Find where the given text appears and provide that cell's center as (x, y) coordinate. 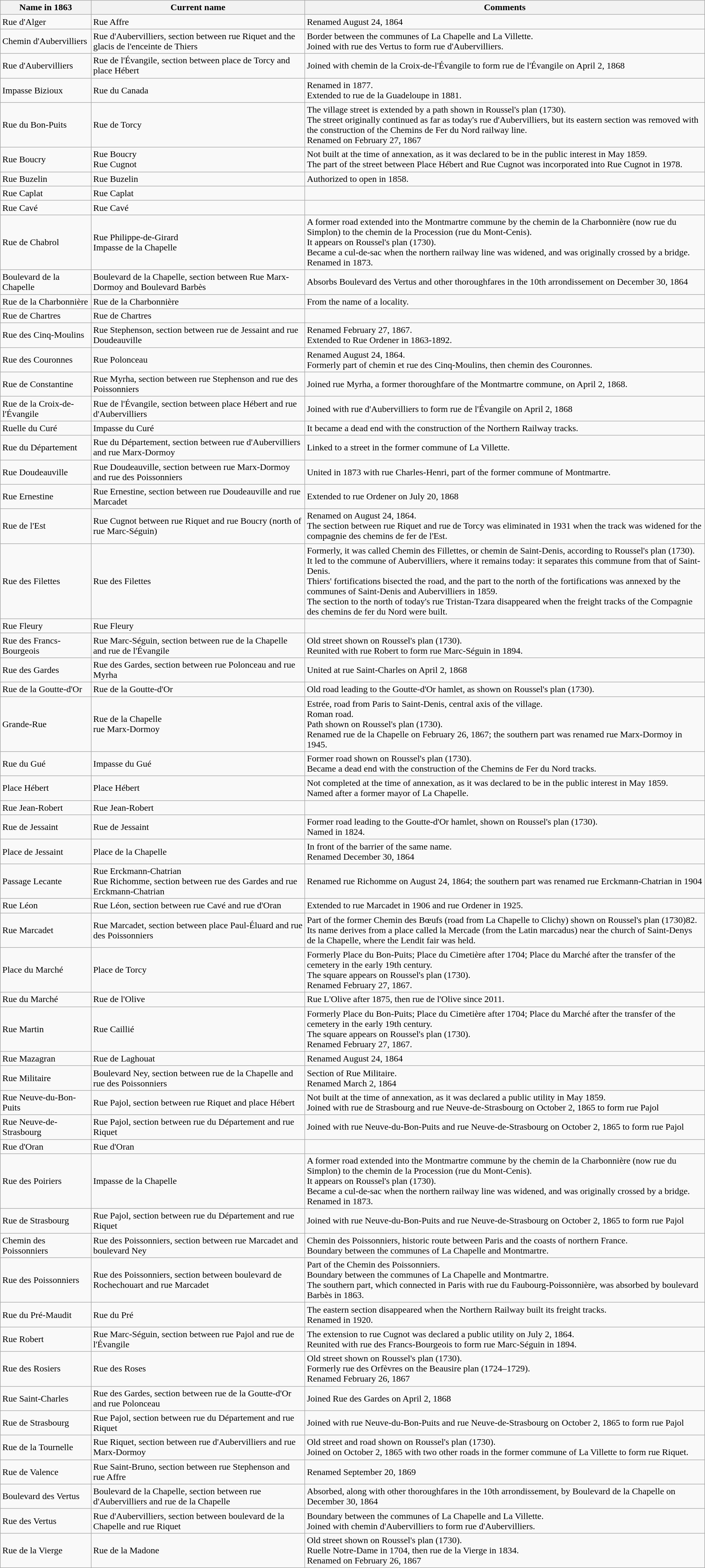
Rue de la Madone (198, 1550)
Rue Stephenson, section between rue de Jessaint and rue Doudeauville (198, 335)
Rue du Marché (46, 999)
Rue du Gué (46, 764)
Rue de l'Évangile, section between place de Torcy and place Hébert (198, 66)
Rue de Torcy (198, 125)
Boulevard des Vertus (46, 1496)
Rue Doudeauville (46, 472)
Impasse du Curé (198, 428)
Rue L'Olive after 1875, then rue de l'Olive since 2011. (505, 999)
Rue des Poissonniers (46, 1280)
Rue de Valence (46, 1472)
Joined Rue des Gardes on April 2, 1868 (505, 1399)
Rue Marcadet (46, 930)
Rue Marc-Séguin, section between rue Pajol and rue de l'Évangile (198, 1339)
Rue du Bon-Puits (46, 125)
Impasse du Gué (198, 764)
The eastern section disappeared when the Northern Railway built its freight tracks.Renamed in 1920. (505, 1315)
Joined rue Myrha, a former thoroughfare of the Montmartre commune, on April 2, 1868. (505, 384)
Renamed in 1877.Extended to rue de la Guadeloupe in 1881. (505, 90)
Rue du Département, section between rue d'Aubervilliers and rue Marx-Dormoy (198, 447)
Rue de la Chapellerue Marx-Dormoy (198, 724)
Rue des Poissonniers, section between boulevard de Rochechouart and rue Marcadet (198, 1280)
Rue Saint-Charles (46, 1399)
Place du Marché (46, 970)
Former road leading to the Goutte-d'Or hamlet, shown on Roussel's plan (1730).Named in 1824. (505, 827)
Rue de Constantine (46, 384)
Rue Caillié (198, 1029)
Rue du Département (46, 447)
Boulevard Ney, section between rue de la Chapelle and rue des Poissonniers (198, 1078)
Extended to rue Marcadet in 1906 and rue Ordener in 1925. (505, 906)
Rue d'Alger (46, 22)
Rue d'Aubervilliers, section between boulevard de la Chapelle and rue Riquet (198, 1521)
Rue Mazagran (46, 1059)
Rue des Couronnes (46, 360)
Ruelle du Curé (46, 428)
From the name of a locality. (505, 302)
Rue des Roses (198, 1369)
Not completed at the time of annexation, as it was declared to be in the public interest in May 1859.Named after a former mayor of La Chapelle. (505, 789)
Rue Saint-Bruno, section between rue Stephenson and rue Affre (198, 1472)
Rue Cugnot between rue Riquet and rue Boucry (north of rue Marc-Séguin) (198, 526)
Rue des Poiriers (46, 1181)
Rue Riquet, section between rue d'Aubervilliers and rue Marx-Dormoy (198, 1448)
Rue Philippe-de-GirardImpasse de la Chapelle (198, 242)
Name in 1863 (46, 8)
Rue de la Vierge (46, 1550)
Boulevard de la Chapelle (46, 282)
Rue des Rosiers (46, 1369)
Rue Erckmann-ChatrianRue Richomme, section between rue des Gardes and rue Erckmann-Chatrian (198, 881)
Rue Léon (46, 906)
Chemin des Poissonniers, historic route between Paris and the coasts of northern France.Boundary between the communes of La Chapelle and Montmartre. (505, 1246)
Rue du Pré (198, 1315)
Chemin d'Aubervilliers (46, 41)
Rue Polonceau (198, 360)
Chemin des Poissonniers (46, 1246)
Rue BoucryRue Cugnot (198, 160)
Rue Affre (198, 22)
Rue Myrha, section between rue Stephenson and rue des Poissonniers (198, 384)
Old street shown on Roussel's plan (1730).Formerly rue des Orfèvres on the Beausire plan (1724–1729).Renamed February 26, 1867 (505, 1369)
Rue Pajol, section between rue Riquet and place Hébert (198, 1103)
Passage Lecante (46, 881)
Rue des Gardes (46, 670)
Impasse Bizioux (46, 90)
Renamed August 24, 1864.Formerly part of chemin et rue des Cinq-Moulins, then chemin des Couronnes. (505, 360)
Rue des Vertus (46, 1521)
Rue de la Tournelle (46, 1448)
Boulevard de la Chapelle, section between Rue Marx-Dormoy and Boulevard Barbès (198, 282)
Rue des Francs-Bourgeois (46, 645)
Rue Léon, section between rue Cavé and rue d'Oran (198, 906)
Renamed rue Richomme on August 24, 1864; the southern part was renamed rue Erckmann-Chatrian in 1904 (505, 881)
Old street shown on Roussel's plan (1730).Reunited with rue Robert to form rue Marc-Séguin in 1894. (505, 645)
Absorbs Boulevard des Vertus and other thoroughfares in the 10th arrondissement on December 30, 1864 (505, 282)
Comments (505, 8)
Rue des Cinq-Moulins (46, 335)
Rue de la Croix-de-l'Évangile (46, 409)
Current name (198, 8)
Rue Neuve-du-Bon-Puits (46, 1103)
Place de la Chapelle (198, 852)
Rue du Pré-Maudit (46, 1315)
Impasse de la Chapelle (198, 1181)
Joined with rue d'Aubervilliers to form rue de l'Évangile on April 2, 1868 (505, 409)
Linked to a street in the former commune of La Villette. (505, 447)
Renamed February 27, 1867.Extended to Rue Ordener in 1863-1892. (505, 335)
Old street shown on Roussel's plan (1730).Ruelle Notre-Dame in 1704, then rue de la Vierge in 1834.Renamed on February 26, 1867 (505, 1550)
Place de Torcy (198, 970)
Rue de l'Évangile, section between place Hébert and rue d'Aubervilliers (198, 409)
Rue de Laghouat (198, 1059)
Rue Ernestine, section between rue Doudeauville and rue Marcadet (198, 496)
In front of the barrier of the same name.Renamed December 30, 1864 (505, 852)
Rue Martin (46, 1029)
Rue de l'Est (46, 526)
United at rue Saint-Charles on April 2, 1868 (505, 670)
It became a dead end with the construction of the Northern Railway tracks. (505, 428)
Former road shown on Roussel's plan (1730).Became a dead end with the construction of the Chemins de Fer du Nord tracks. (505, 764)
Authorized to open in 1858. (505, 179)
Joined with chemin de la Croix-de-l'Évangile to form rue de l'Évangile on April 2, 1868 (505, 66)
Renamed September 20, 1869 (505, 1472)
Rue des Poissonniers, section between rue Marcadet and boulevard Ney (198, 1246)
United in 1873 with rue Charles-Henri, part of the former commune of Montmartre. (505, 472)
Rue d'Aubervilliers (46, 66)
Rue de Chabrol (46, 242)
Rue Ernestine (46, 496)
Section of Rue Militaire.Renamed March 2, 1864 (505, 1078)
Boundary between the communes of La Chapelle and La Villette.Joined with chemin d'Aubervilliers to form rue d'Aubervilliers. (505, 1521)
Rue de l'Olive (198, 999)
Rue du Canada (198, 90)
Rue Militaire (46, 1078)
Rue des Gardes, section between rue de la Goutte-d'Or and rue Polonceau (198, 1399)
Boulevard de la Chapelle, section between rue d'Aubervilliers and rue de la Chapelle (198, 1496)
Rue Doudeauville, section between rue Marx-Dormoy and rue des Poissonniers (198, 472)
Rue Neuve-de-Strasbourg (46, 1127)
Rue Marc-Séguin, section between rue de la Chapelle and rue de l'Évangile (198, 645)
Rue Marcadet, section between place Paul-Éluard and rue des Poissonniers (198, 930)
Rue Boucry (46, 160)
Absorbed, along with other thoroughfares in the 10th arrondissement, by Boulevard de la Chapelle on December 30, 1864 (505, 1496)
Place de Jessaint (46, 852)
Border between the communes of La Chapelle and La Villette.Joined with rue des Vertus to form rue d'Aubervilliers. (505, 41)
Rue Robert (46, 1339)
Old road leading to the Goutte-d'Or hamlet, as shown on Roussel's plan (1730). (505, 689)
Extended to rue Ordener on July 20, 1868 (505, 496)
Grande-Rue (46, 724)
Rue d'Aubervilliers, section between rue Riquet and the glacis de l'enceinte de Thiers (198, 41)
Rue des Gardes, section between rue Polonceau and rue Myrha (198, 670)
The extension to rue Cugnot was declared a public utility on July 2, 1864.Reunited with rue des Francs-Bourgeois to form rue Marc-Séguin in 1894. (505, 1339)
